Detect which cell encompasses the target text, then output its [X, Y] center coordinate. 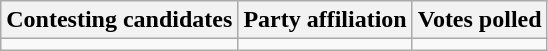
Party affiliation [325, 20]
Votes polled [480, 20]
Contesting candidates [120, 20]
